Identify which cell holds the provided text, then report its [X, Y] central coordinate. 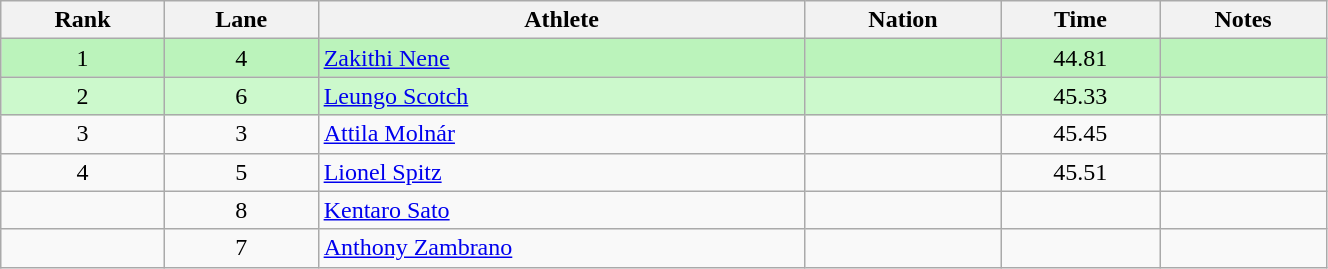
Notes [1244, 20]
45.33 [1080, 96]
Lionel Spitz [562, 172]
Anthony Zambrano [562, 248]
Nation [903, 20]
Rank [83, 20]
Attila Molnár [562, 134]
Leungo Scotch [562, 96]
5 [241, 172]
Lane [241, 20]
2 [83, 96]
7 [241, 248]
45.45 [1080, 134]
Kentaro Sato [562, 210]
Time [1080, 20]
6 [241, 96]
8 [241, 210]
45.51 [1080, 172]
Athlete [562, 20]
1 [83, 58]
44.81 [1080, 58]
Zakithi Nene [562, 58]
